For the text-containing cell, return its midpoint in [X, Y] coordinate format. 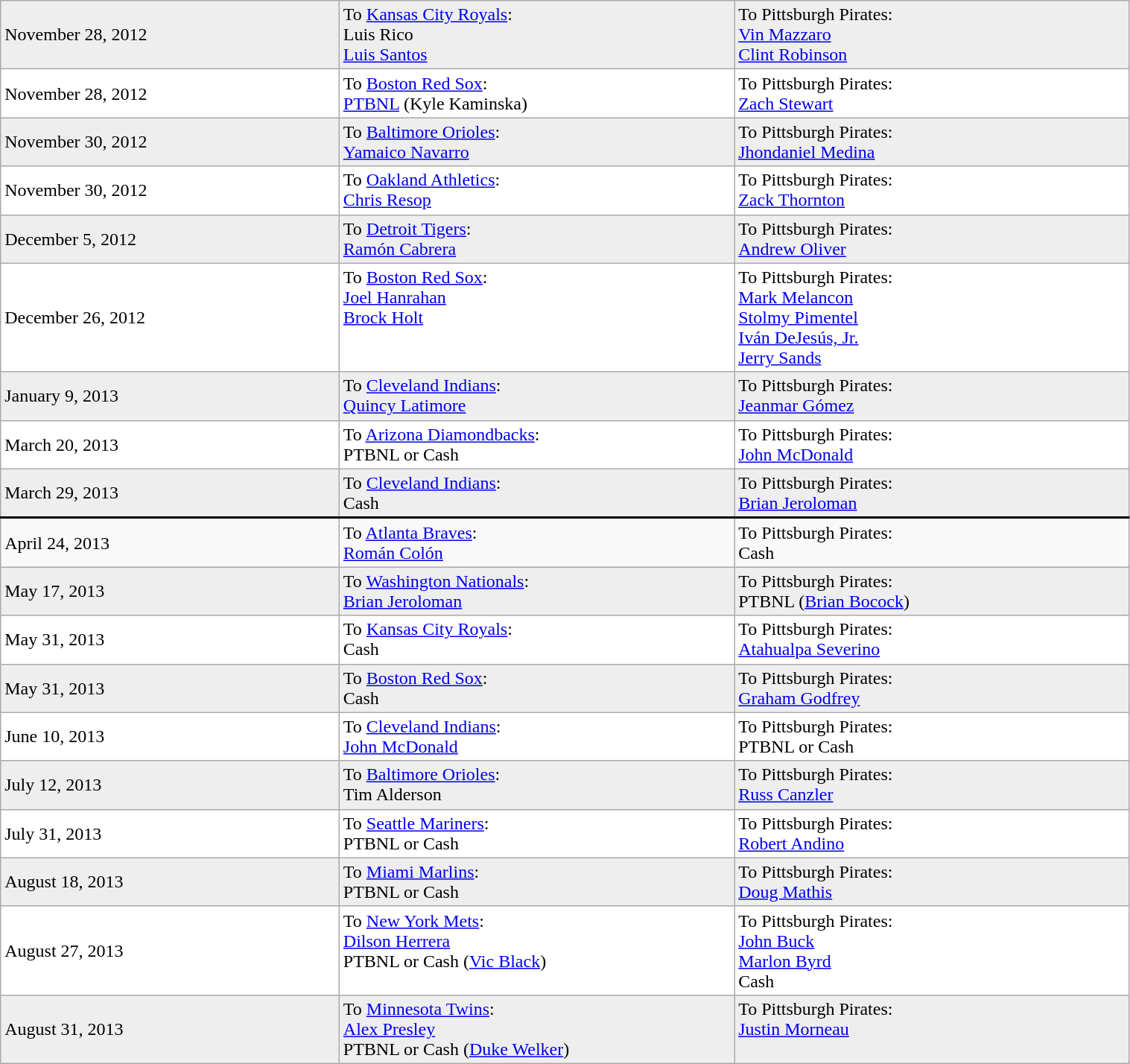
To Baltimore Orioles:Tim Alderson [536, 785]
To Pittsburgh Pirates:John McDonald [932, 444]
To Pittsburgh Pirates:Graham Godfrey [932, 688]
To New York Mets:Dilson HerreraPTBNL or Cash (Vic Black) [536, 951]
To Arizona Diamondbacks:PTBNL or Cash [536, 444]
March 29, 2013 [170, 493]
To Pittsburgh Pirates:Cash [932, 542]
June 10, 2013 [170, 736]
December 26, 2012 [170, 317]
August 18, 2013 [170, 882]
To Kansas City Royals:Cash [536, 639]
To Pittsburgh Pirates:PTBNL or Cash [932, 736]
To Cleveland Indians:Quincy Latimore [536, 396]
To Pittsburgh Pirates:Brian Jeroloman [932, 493]
March 20, 2013 [170, 444]
To Pittsburgh Pirates:Doug Mathis [932, 882]
To Cleveland Indians:Cash [536, 493]
To Pittsburgh Pirates:Andrew Oliver [932, 238]
July 12, 2013 [170, 785]
To Oakland Athletics:Chris Resop [536, 191]
To Pittsburgh Pirates:Zach Stewart [932, 94]
To Pittsburgh Pirates:Zack Thornton [932, 191]
August 27, 2013 [170, 951]
To Pittsburgh Pirates:Justin Morneau [932, 1029]
To Boston Red Sox:Joel HanrahanBrock Holt [536, 317]
To Pittsburgh Pirates:PTBNL (Brian Bocock) [932, 592]
To Cleveland Indians:John McDonald [536, 736]
January 9, 2013 [170, 396]
To Boston Red Sox:PTBNL (Kyle Kaminska) [536, 94]
To Detroit Tigers:Ramón Cabrera [536, 238]
To Pittsburgh Pirates:Robert Andino [932, 833]
To Pittsburgh Pirates:Vin MazzaroClint Robinson [932, 35]
To Minnesota Twins:Alex PresleyPTBNL or Cash (Duke Welker) [536, 1029]
May 17, 2013 [170, 592]
To Washington Nationals:Brian Jeroloman [536, 592]
December 5, 2012 [170, 238]
To Pittsburgh Pirates:Russ Canzler [932, 785]
To Miami Marlins:PTBNL or Cash [536, 882]
To Boston Red Sox:Cash [536, 688]
To Pittsburgh Pirates:John BuckMarlon ByrdCash [932, 951]
To Pittsburgh Pirates:Atahualpa Severino [932, 639]
To Seattle Mariners:PTBNL or Cash [536, 833]
To Pittsburgh Pirates:Jeanmar Gómez [932, 396]
To Pittsburgh Pirates:Jhondaniel Medina [932, 142]
To Pittsburgh Pirates:Mark MelanconStolmy PimentelIván DeJesús, Jr.Jerry Sands [932, 317]
July 31, 2013 [170, 833]
To Atlanta Braves:Román Colón [536, 542]
April 24, 2013 [170, 542]
To Kansas City Royals:Luis RicoLuis Santos [536, 35]
To Baltimore Orioles:Yamaico Navarro [536, 142]
August 31, 2013 [170, 1029]
